For the text-containing cell, return its midpoint in (X, Y) coordinate format. 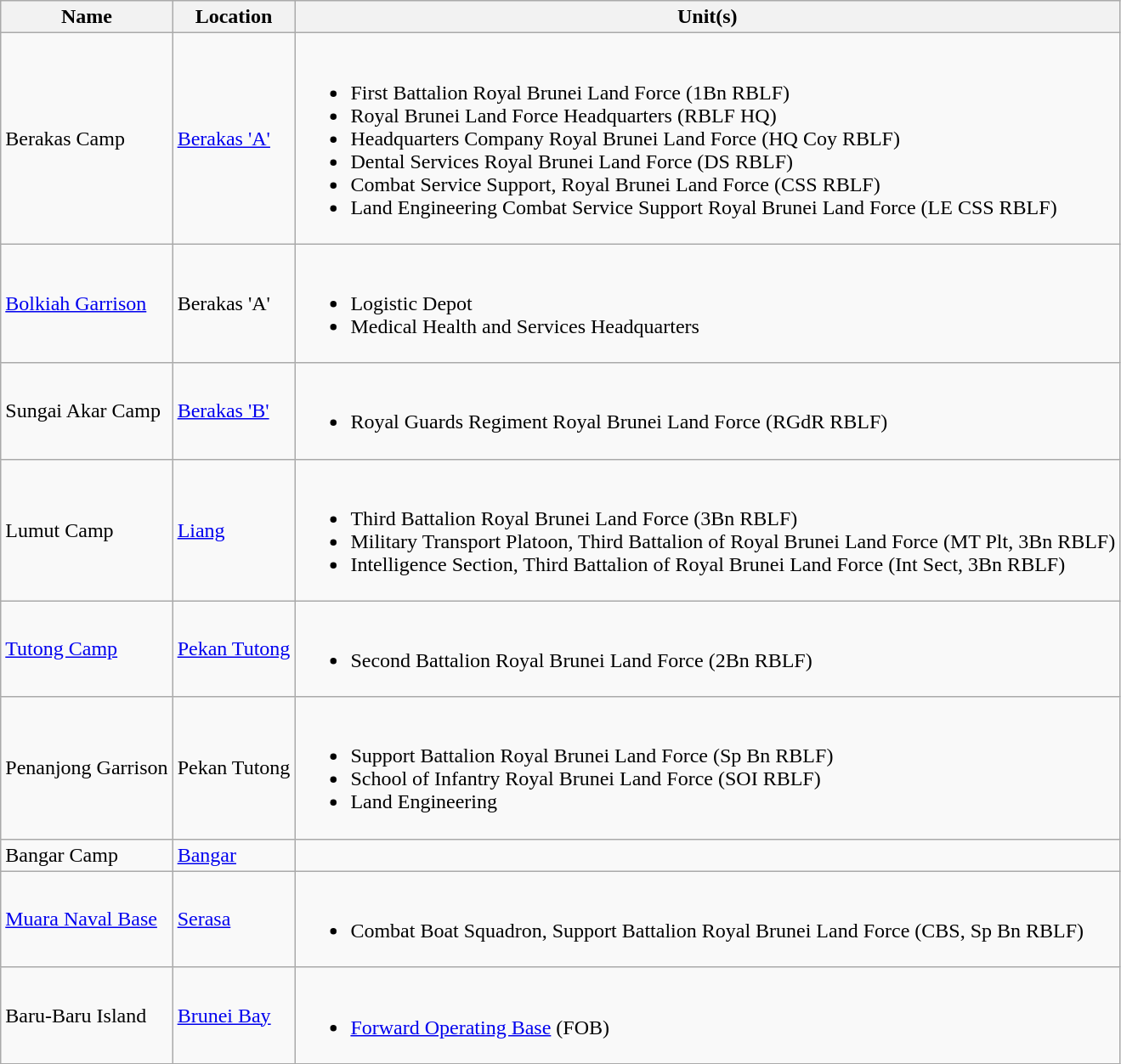
Forward Operating Base (FOB) (707, 1015)
Berakas 'B' (234, 411)
Liang (234, 530)
Bolkiah Garrison (87, 303)
Unit(s) (707, 17)
Muara Naval Base (87, 920)
Bangar Camp (87, 855)
Name (87, 17)
Berakas Camp (87, 139)
Tutong Camp (87, 649)
Lumut Camp (87, 530)
Support Battalion Royal Brunei Land Force (Sp Bn RBLF)School of Infantry Royal Brunei Land Force (SOI RBLF)Land Engineering (707, 768)
Penanjong Garrison (87, 768)
Combat Boat Squadron, Support Battalion Royal Brunei Land Force (CBS, Sp Bn RBLF) (707, 920)
Royal Guards Regiment Royal Brunei Land Force (RGdR RBLF) (707, 411)
Sungai Akar Camp (87, 411)
Second Battalion Royal Brunei Land Force (2Bn RBLF) (707, 649)
Logistic DepotMedical Health and Services Headquarters (707, 303)
Baru-Baru Island (87, 1015)
Location (234, 17)
Brunei Bay (234, 1015)
Bangar (234, 855)
Serasa (234, 920)
